Output the [x, y] coordinate of the center of the cell containing the given text.  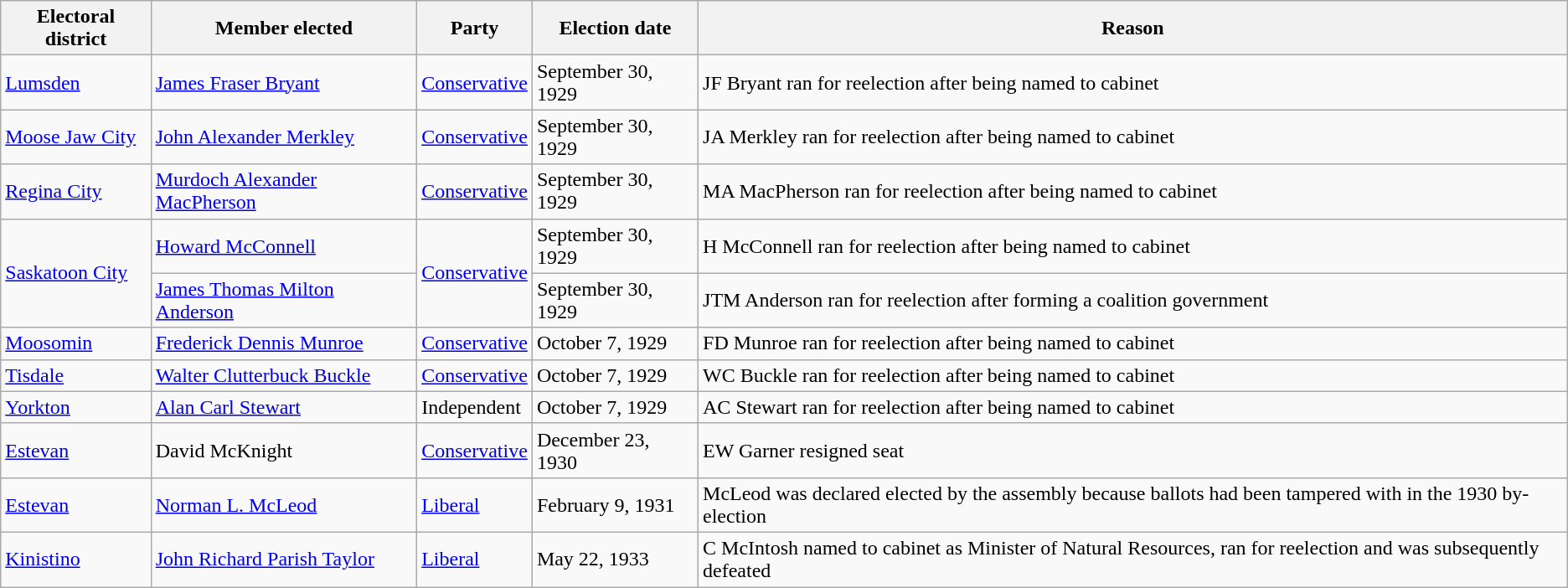
Alan Carl Stewart [283, 407]
MA MacPherson ran for reelection after being named to cabinet [1133, 191]
Lumsden [75, 82]
Tisdale [75, 375]
Norman L. McLeod [283, 504]
James Fraser Bryant [283, 82]
AC Stewart ran for reelection after being named to cabinet [1133, 407]
Saskatoon City [75, 273]
Howard McConnell [283, 246]
February 9, 1931 [615, 504]
Walter Clutterbuck Buckle [283, 375]
Murdoch Alexander MacPherson [283, 191]
Regina City [75, 191]
Independent [475, 407]
Frederick Dennis Munroe [283, 343]
John Alexander Merkley [283, 137]
Election date [615, 28]
EW Garner resigned seat [1133, 451]
JF Bryant ran for reelection after being named to cabinet [1133, 82]
Yorkton [75, 407]
James Thomas Milton Anderson [283, 300]
December 23, 1930 [615, 451]
Electoral district [75, 28]
C McIntosh named to cabinet as Minister of Natural Resources, ran for reelection and was subsequently defeated [1133, 560]
John Richard Parish Taylor [283, 560]
May 22, 1933 [615, 560]
David McKnight [283, 451]
Kinistino [75, 560]
WC Buckle ran for reelection after being named to cabinet [1133, 375]
JA Merkley ran for reelection after being named to cabinet [1133, 137]
Member elected [283, 28]
Moosomin [75, 343]
Reason [1133, 28]
FD Munroe ran for reelection after being named to cabinet [1133, 343]
McLeod was declared elected by the assembly because ballots had been tampered with in the 1930 by-election [1133, 504]
JTM Anderson ran for reelection after forming a coalition government [1133, 300]
Moose Jaw City [75, 137]
Party [475, 28]
H McConnell ran for reelection after being named to cabinet [1133, 246]
